Identify which cell holds the provided text, then report its [x, y] central coordinate. 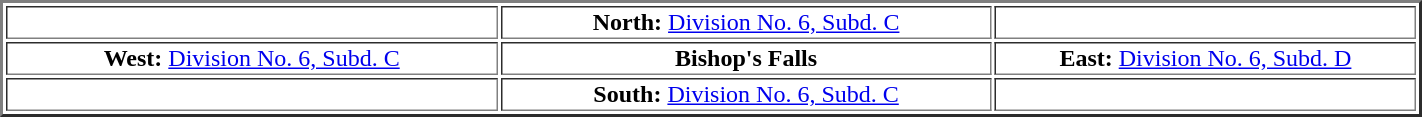
West: Division No. 6, Subd. C [252, 58]
East: Division No. 6, Subd. D [1206, 58]
South: Division No. 6, Subd. C [746, 94]
Bishop's Falls [746, 58]
North: Division No. 6, Subd. C [746, 22]
